For the text-containing cell, return its midpoint in [x, y] coordinate format. 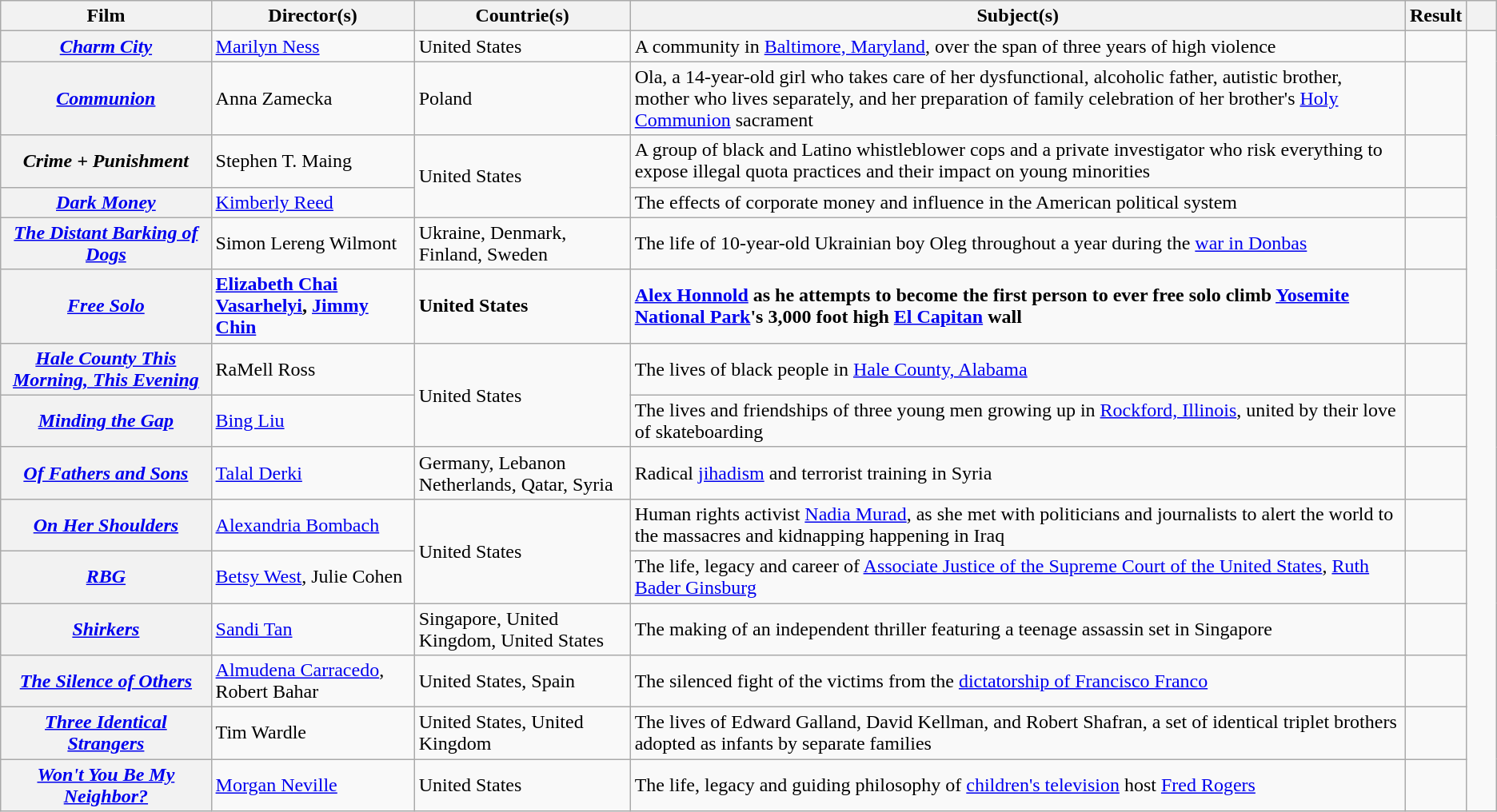
The effects of corporate money and influence in the American political system [1017, 202]
Sandi Tan [313, 628]
Marilyn Ness [313, 46]
The life, legacy and guiding philosophy of children's television host Fred Rogers [1017, 785]
Poland [522, 98]
Minding the Gap [106, 420]
Anna Zamecka [313, 98]
Subject(s) [1017, 16]
The Silence of Others [106, 681]
A community in Baltimore, Maryland, over the span of three years of high violence [1017, 46]
Kimberly Reed [313, 202]
Charm City [106, 46]
Crime + Punishment [106, 161]
Communion [106, 98]
Free Solo [106, 306]
Talal Derki [313, 473]
Result [1435, 16]
The lives of Edward Galland, David Kellman, and Robert Shafran, a set of identical triplet brothers adopted as infants by separate families [1017, 734]
Radical jihadism and terrorist training in Syria [1017, 473]
Morgan Neville [313, 785]
Shirkers [106, 628]
Three Identical Strangers [106, 734]
Countrie(s) [522, 16]
The silenced fight of the victims from the dictatorship of Francisco Franco [1017, 681]
Film [106, 16]
Alexandria Bombach [313, 524]
Bing Liu [313, 420]
Director(s) [313, 16]
On Her Shoulders [106, 524]
United States, United Kingdom [522, 734]
The Distant Barking of Dogs [106, 243]
Elizabeth Chai Vasarhelyi, Jimmy Chin [313, 306]
RaMell Ross [313, 369]
United States, Spain [522, 681]
Simon Lereng Wilmont [313, 243]
The lives of black people in Hale County, Alabama [1017, 369]
Ukraine, Denmark, Finland, Sweden [522, 243]
Stephen T. Maing [313, 161]
Dark Money [106, 202]
Of Fathers and Sons [106, 473]
Tim Wardle [313, 734]
Betsy West, Julie Cohen [313, 577]
Won't You Be My Neighbor? [106, 785]
The making of an independent thriller featuring a teenage assassin set in Singapore [1017, 628]
Almudena Carracedo, Robert Bahar [313, 681]
Human rights activist Nadia Murad, as she met with politicians and journalists to alert the world to the massacres and kidnapping happening in Iraq [1017, 524]
The life of 10-year-old Ukrainian boy Oleg throughout a year during the war in Donbas [1017, 243]
Alex Honnold as he attempts to become the first person to ever free solo climb Yosemite National Park's 3,000 foot high El Capitan wall [1017, 306]
RBG [106, 577]
Hale County This Morning, This Evening [106, 369]
Germany, Lebanon Netherlands, Qatar, Syria [522, 473]
The lives and friendships of three young men growing up in Rockford, Illinois, united by their love of skateboarding [1017, 420]
The life, legacy and career of Associate Justice of the Supreme Court of the United States, Ruth Bader Ginsburg [1017, 577]
Singapore, United Kingdom, United States [522, 628]
